Extract the [x, y] coordinate from the center of the cell holding the provided text.  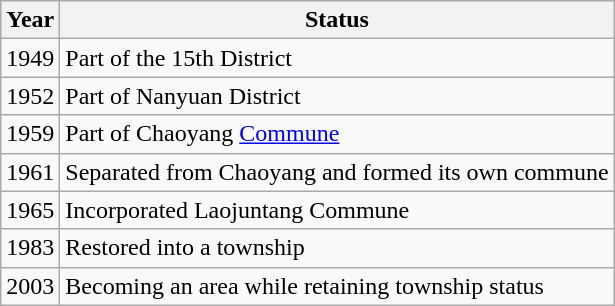
Restored into a township [337, 248]
1983 [30, 248]
Year [30, 20]
Part of Nanyuan District [337, 96]
1949 [30, 58]
Separated from Chaoyang and formed its own commune [337, 172]
1959 [30, 134]
Part of the 15th District [337, 58]
Part of Chaoyang Commune [337, 134]
1952 [30, 96]
1961 [30, 172]
Status [337, 20]
1965 [30, 210]
2003 [30, 286]
Incorporated Laojuntang Commune [337, 210]
Becoming an area while retaining township status [337, 286]
